Output the (x, y) coordinate of the center of the cell containing the given text.  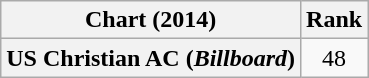
Rank (334, 20)
48 (334, 58)
US Christian AC (Billboard) (151, 58)
Chart (2014) (151, 20)
